Return (X, Y) of the center of cell containing provided text 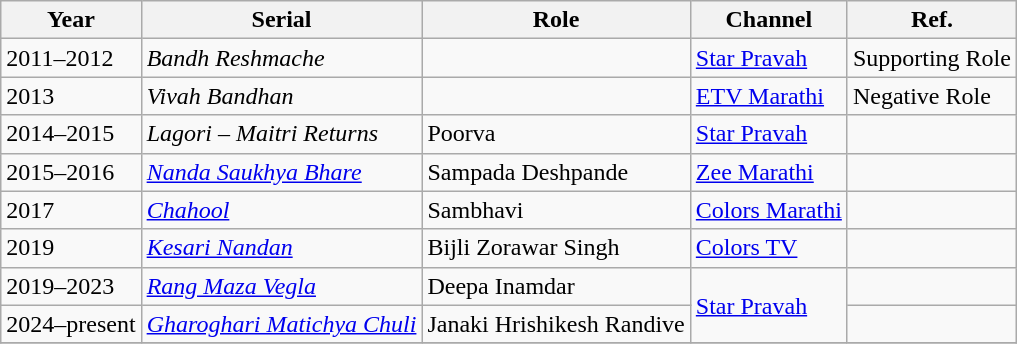
Serial (282, 20)
2013 (71, 96)
Rang Maza Vegla (282, 286)
Ref. (932, 20)
2015–2016 (71, 172)
2024–present (71, 324)
2017 (71, 210)
Sambhavi (556, 210)
Poorva (556, 134)
Bijli Zorawar Singh (556, 248)
2019 (71, 248)
Vivah Bandhan (282, 96)
Negative Role (932, 96)
ETV Marathi (768, 96)
Year (71, 20)
Lagori – Maitri Returns (282, 134)
2011–2012 (71, 58)
Chahool (282, 210)
Role (556, 20)
Gharoghari Matichya Chuli (282, 324)
Kesari Nandan (282, 248)
Zee Marathi (768, 172)
Supporting Role (932, 58)
Nanda Saukhya Bhare (282, 172)
Janaki Hrishikesh Randive (556, 324)
Colors Marathi (768, 210)
Sampada Deshpande (556, 172)
Channel (768, 20)
2019–2023 (71, 286)
Bandh Reshmache (282, 58)
Deepa Inamdar (556, 286)
Colors TV (768, 248)
2014–2015 (71, 134)
